Pinpoint the cell where the given text exists, returning its [x, y] midpoint coordinate. 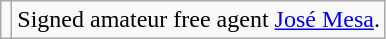
Signed amateur free agent José Mesa. [199, 20]
